Return the (x, y) coordinate for the center point of the cell that contains the specified text.  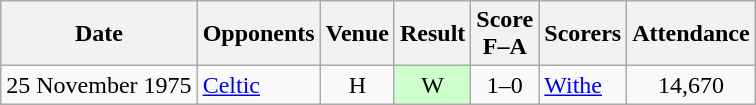
W (432, 85)
Venue (357, 34)
Scorers (583, 34)
1–0 (505, 85)
14,670 (691, 85)
ScoreF–A (505, 34)
Date (99, 34)
Result (432, 34)
25 November 1975 (99, 85)
Attendance (691, 34)
Withe (583, 85)
Celtic (258, 85)
Opponents (258, 34)
H (357, 85)
